Output the (X, Y) coordinate of the center of the cell containing the given text.  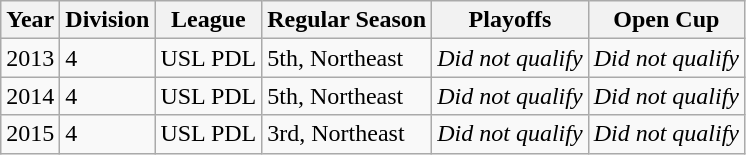
2013 (30, 58)
Playoffs (510, 20)
Regular Season (347, 20)
Division (108, 20)
2015 (30, 134)
3rd, Northeast (347, 134)
2014 (30, 96)
League (208, 20)
Open Cup (666, 20)
Year (30, 20)
